Return (X, Y) of the center of cell containing provided text 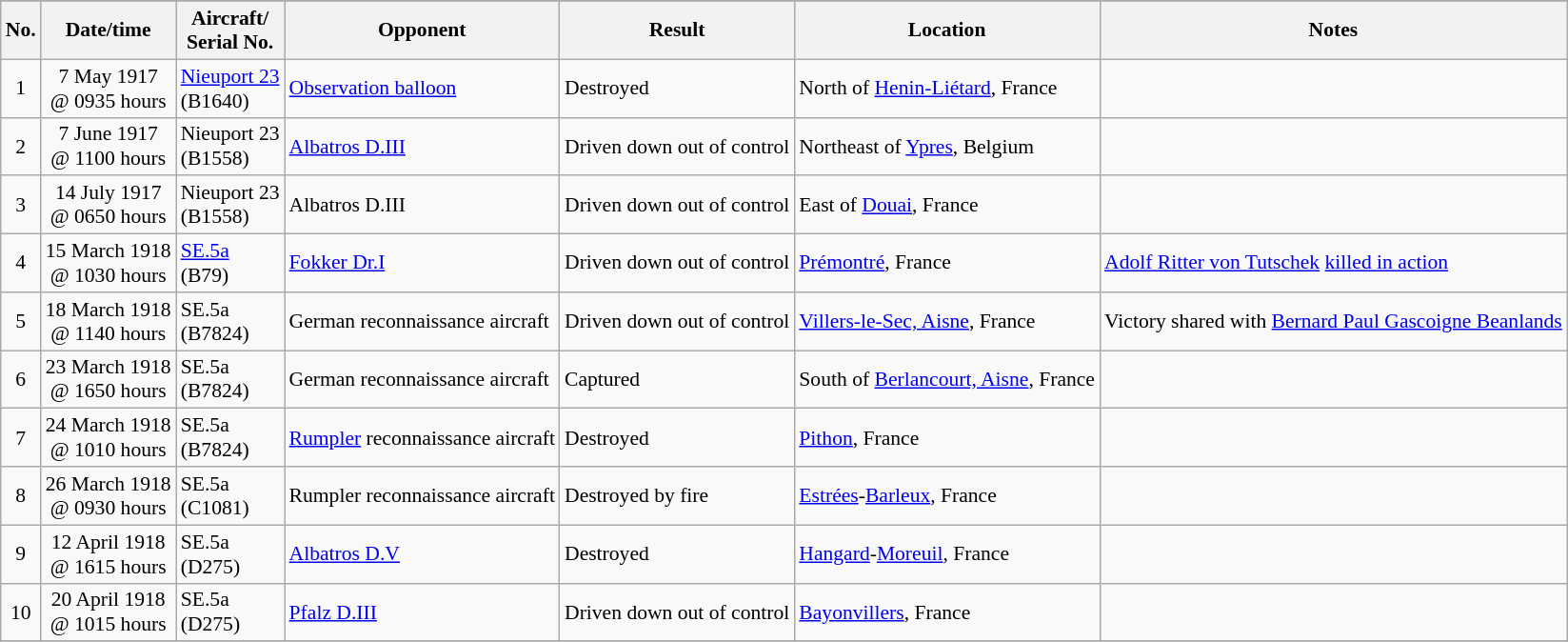
2 (21, 147)
6 (21, 379)
Result (677, 30)
Estrées-Barleux, France (946, 495)
26 March 1918@ 0930 hours (109, 495)
Albatros D.V (423, 554)
Adolf Ritter von Tutschek killed in action (1333, 263)
7 (21, 438)
Northeast of Ypres, Belgium (946, 147)
Hangard-Moreuil, France (946, 554)
Fokker Dr.I (423, 263)
SE.5a(B79) (230, 263)
Destroyed by fire (677, 495)
4 (21, 263)
Villers-le-Sec, Aisne, France (946, 322)
24 March 1918@ 1010 hours (109, 438)
12 April 1918@ 1615 hours (109, 554)
3 (21, 206)
Opponent (423, 30)
7 June 1917@ 1100 hours (109, 147)
SE.5a(C1081) (230, 495)
23 March 1918@ 1650 hours (109, 379)
Pithon, France (946, 438)
5 (21, 322)
Date/time (109, 30)
1 (21, 88)
8 (21, 495)
East of Douai, France (946, 206)
10 (21, 612)
Nieuport 23(B1640) (230, 88)
Notes (1333, 30)
Victory shared with Bernard Paul Gascoigne Beanlands (1333, 322)
Observation balloon (423, 88)
Aircraft/Serial No. (230, 30)
18 March 1918@ 1140 hours (109, 322)
Captured (677, 379)
Location (946, 30)
South of Berlancourt, Aisne, France (946, 379)
14 July 1917@ 0650 hours (109, 206)
Bayonvillers, France (946, 612)
North of Henin-Liétard, France (946, 88)
9 (21, 554)
20 April 1918@ 1015 hours (109, 612)
15 March 1918@ 1030 hours (109, 263)
Prémontré, France (946, 263)
7 May 1917@ 0935 hours (109, 88)
No. (21, 30)
Pfalz D.III (423, 612)
